Search for the cell housing the specified text and yield its (X, Y) center coordinate. 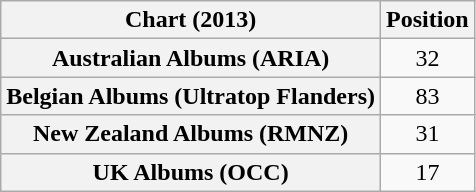
17 (428, 172)
Belgian Albums (Ultratop Flanders) (191, 96)
31 (428, 134)
Australian Albums (ARIA) (191, 58)
UK Albums (OCC) (191, 172)
32 (428, 58)
Chart (2013) (191, 20)
Position (428, 20)
83 (428, 96)
New Zealand Albums (RMNZ) (191, 134)
